Provide the (x, y) coordinate of the cell's center where the given text is located.  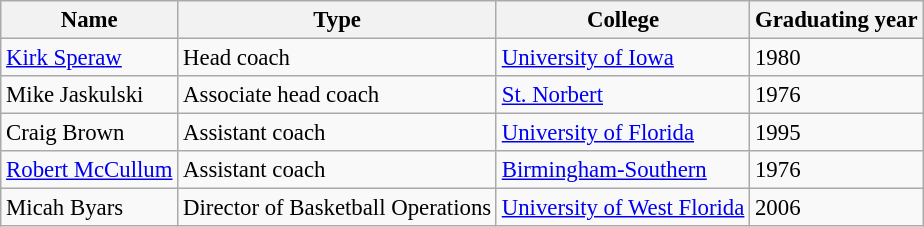
Director of Basketball Operations (338, 208)
Craig Brown (90, 133)
Head coach (338, 58)
Kirk Speraw (90, 58)
University of Iowa (622, 58)
2006 (836, 208)
Mike Jaskulski (90, 95)
Graduating year (836, 20)
University of Florida (622, 133)
Robert McCullum (90, 170)
Micah Byars (90, 208)
1995 (836, 133)
Type (338, 20)
Name (90, 20)
Birmingham-Southern (622, 170)
Associate head coach (338, 95)
St. Norbert (622, 95)
University of West Florida (622, 208)
1980 (836, 58)
College (622, 20)
